Identify which cell holds the provided text, then report its (x, y) central coordinate. 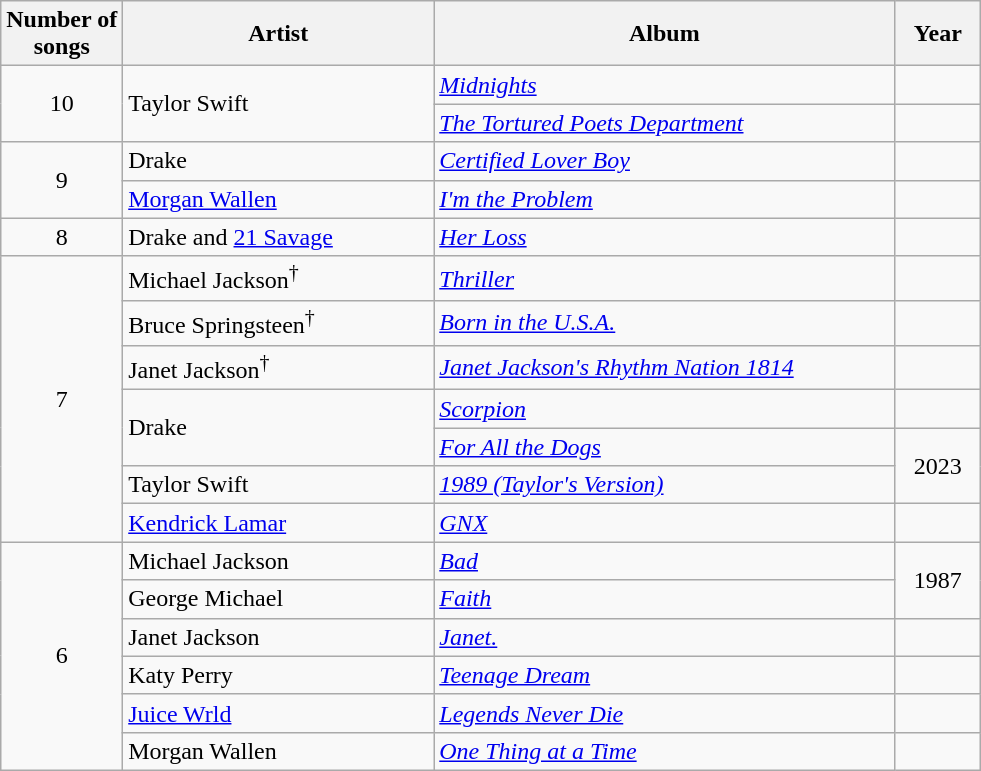
Legends Never Die (664, 713)
George Michael (278, 599)
Her Loss (664, 237)
Michael Jackson† (278, 278)
I'm the Problem (664, 199)
The Tortured Poets Department (664, 123)
2023 (938, 466)
Faith (664, 599)
Year (938, 34)
Janet. (664, 637)
Katy Perry (278, 675)
Thriller (664, 278)
Certified Lover Boy (664, 161)
Bad (664, 561)
For All the Dogs (664, 447)
6 (62, 656)
Album (664, 34)
Kendrick Lamar (278, 523)
Michael Jackson (278, 561)
10 (62, 104)
Number of songs (62, 34)
9 (62, 180)
Janet Jackson (278, 637)
Born in the U.S.A. (664, 324)
Artist (278, 34)
One Thing at a Time (664, 751)
Midnights (664, 85)
7 (62, 399)
Bruce Springsteen† (278, 324)
Juice Wrld (278, 713)
Drake and 21 Savage (278, 237)
1989 (Taylor's Version) (664, 485)
Janet Jackson† (278, 368)
GNX (664, 523)
1987 (938, 580)
Teenage Dream (664, 675)
Janet Jackson's Rhythm Nation 1814 (664, 368)
8 (62, 237)
Scorpion (664, 409)
